Search for the cell housing the specified text and yield its [x, y] center coordinate. 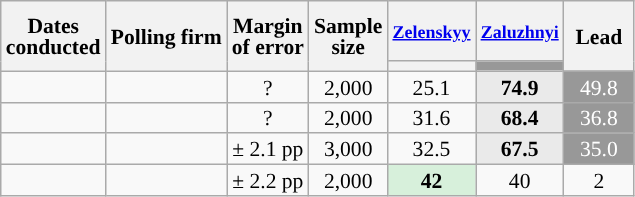
Polling firm [166, 36]
Zaluzhnyi [520, 31]
32.5 [431, 150]
± 2.2 pp [268, 180]
67.5 [520, 150]
25.1 [431, 86]
31.6 [431, 118]
36.8 [599, 118]
2 [599, 180]
40 [520, 180]
Marginof error [268, 36]
74.9 [520, 86]
49.8 [599, 86]
3,000 [348, 150]
Lead [599, 36]
± 2.1 pp [268, 150]
42 [431, 180]
68.4 [520, 118]
Samplesize [348, 36]
Zelenskyy [431, 31]
35.0 [599, 150]
Datesconducted [54, 36]
